From the cell containing the given text, extract its center point as [X, Y] coordinate. 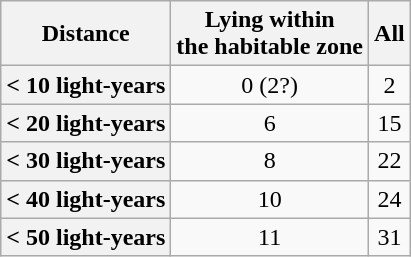
15 [390, 123]
10 [270, 199]
0 (2?) [270, 85]
All [390, 34]
< 30 light-years [86, 161]
6 [270, 123]
2 [390, 85]
31 [390, 237]
< 40 light-years [86, 199]
Lying withinthe habitable zone [270, 34]
< 10 light-years [86, 85]
11 [270, 237]
24 [390, 199]
8 [270, 161]
22 [390, 161]
< 50 light-years [86, 237]
Distance [86, 34]
< 20 light-years [86, 123]
